Extract the [x, y] coordinate from the center of the cell holding the provided text.  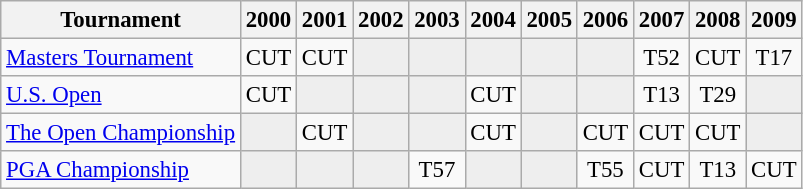
Masters Tournament [121, 58]
2002 [381, 20]
2007 [661, 20]
T52 [661, 58]
Tournament [121, 20]
2005 [549, 20]
2009 [774, 20]
The Open Championship [121, 133]
2001 [325, 20]
2003 [437, 20]
U.S. Open [121, 95]
T55 [605, 170]
T29 [718, 95]
2008 [718, 20]
PGA Championship [121, 170]
2006 [605, 20]
2004 [493, 20]
T57 [437, 170]
T17 [774, 58]
2000 [268, 20]
